Identify which cell holds the provided text, then report its (x, y) central coordinate. 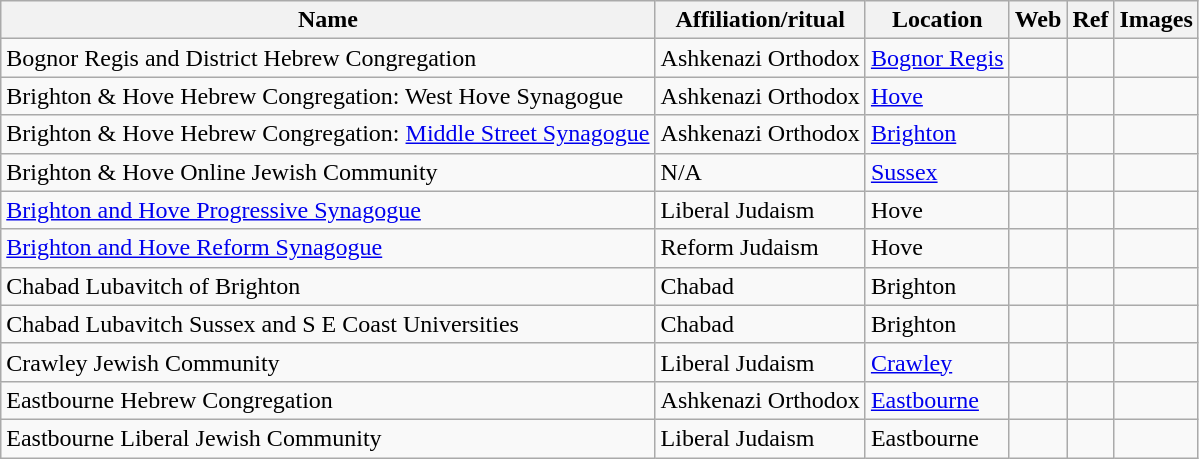
Bognor Regis (937, 58)
Location (937, 20)
Brighton and Hove Progressive Synagogue (328, 210)
Bognor Regis and District Hebrew Congregation (328, 58)
Images (1156, 20)
Brighton & Hove Online Jewish Community (328, 172)
Brighton and Hove Reform Synagogue (328, 248)
Brighton & Hove Hebrew Congregation: Middle Street Synagogue (328, 134)
Web (1038, 20)
Sussex (937, 172)
Eastbourne Hebrew Congregation (328, 400)
Brighton & Hove Hebrew Congregation: West Hove Synagogue (328, 96)
Reform Judaism (760, 248)
Affiliation/ritual (760, 20)
Chabad Lubavitch Sussex and S E Coast Universities (328, 324)
Eastbourne Liberal Jewish Community (328, 438)
Chabad Lubavitch of Brighton (328, 286)
Name (328, 20)
N/A (760, 172)
Ref (1090, 20)
Crawley Jewish Community (328, 362)
Crawley (937, 362)
